Extract the [x, y] coordinate from the center of the cell holding the provided text.  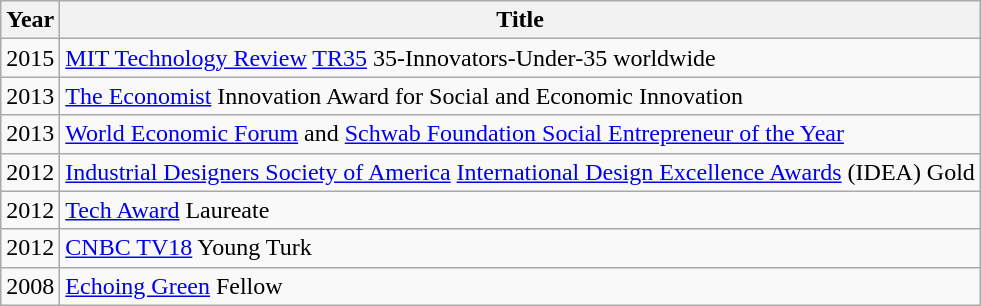
Title [520, 20]
MIT Technology Review TR35 35-Innovators-Under-35 worldwide [520, 58]
Tech Award Laureate [520, 210]
2008 [30, 286]
Year [30, 20]
Echoing Green Fellow [520, 286]
CNBC TV18 Young Turk [520, 248]
The Economist Innovation Award for Social and Economic Innovation [520, 96]
2015 [30, 58]
World Economic Forum and Schwab Foundation Social Entrepreneur of the Year [520, 134]
Industrial Designers Society of America International Design Excellence Awards (IDEA) Gold [520, 172]
